From the cell containing the given text, extract its center point as (x, y) coordinate. 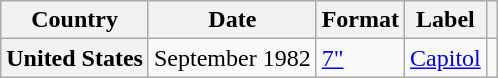
Format (360, 20)
September 1982 (232, 58)
Label (446, 20)
Date (232, 20)
Capitol (446, 58)
United States (75, 58)
Country (75, 20)
7" (360, 58)
